Return (x, y) of the center of cell containing provided text 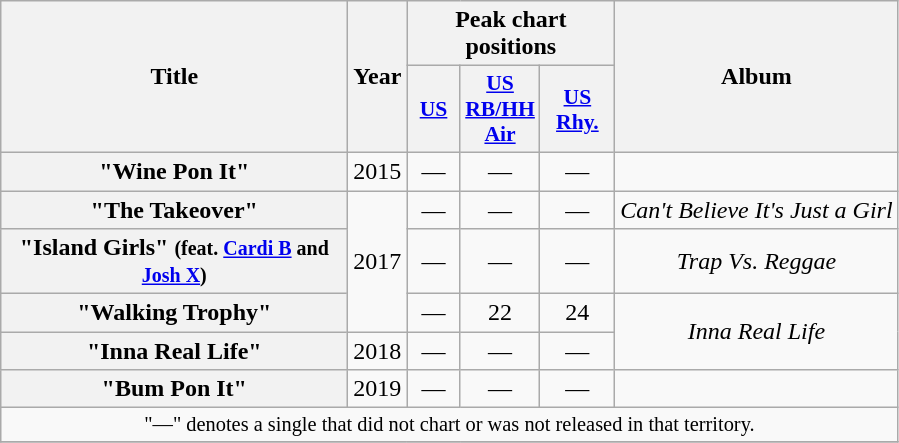
Peak chart positions (511, 34)
"—" denotes a single that did not chart or was not released in that territory. (450, 425)
"Bum Pon It" (174, 389)
Album (756, 77)
"Walking Trophy" (174, 313)
2019 (378, 389)
"Island Girls" (feat. Cardi B and Josh X) (174, 262)
"The Takeover" (174, 209)
"Wine Pon It" (174, 171)
2015 (378, 171)
US (434, 110)
Trap Vs. Reggae (756, 262)
Title (174, 77)
Inna Real Life (756, 332)
24 (578, 313)
22 (500, 313)
2018 (378, 351)
2017 (378, 260)
Year (378, 77)
USRB/HHAir (500, 110)
USRhy. (578, 110)
"Inna Real Life" (174, 351)
Can't Believe It's Just a Girl (756, 209)
